Capture the cell that displays the provided text and extract its [X, Y] central coordinate. 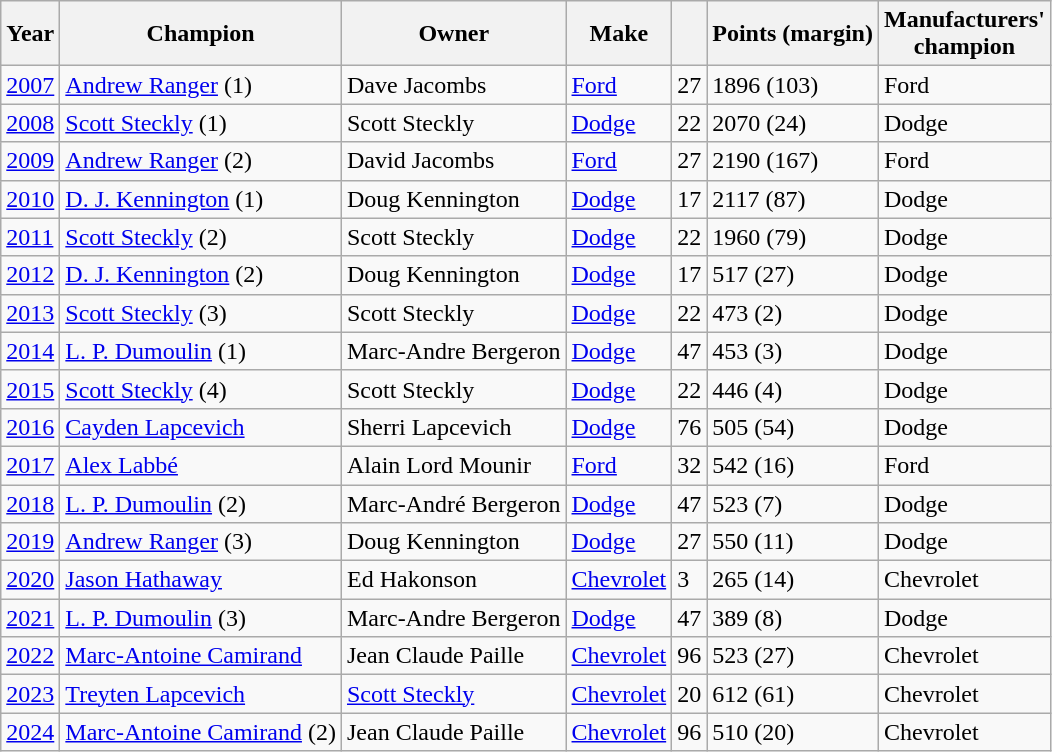
76 [690, 427]
Alex Labbé [201, 465]
Scott Steckly (4) [201, 389]
20 [690, 694]
Andrew Ranger (3) [201, 542]
2014 [30, 351]
510 (20) [793, 732]
453 (3) [793, 351]
Owner [454, 34]
2117 (87) [793, 199]
265 (14) [793, 580]
32 [690, 465]
D. J. Kennington (2) [201, 275]
1960 (79) [793, 237]
542 (16) [793, 465]
550 (11) [793, 542]
Marc-Antoine Camirand [201, 656]
Ed Hakonson [454, 580]
2010 [30, 199]
Scott Steckly (2) [201, 237]
473 (2) [793, 313]
2016 [30, 427]
L. P. Dumoulin (2) [201, 503]
Andrew Ranger (2) [201, 161]
Points (margin) [793, 34]
2013 [30, 313]
612 (61) [793, 694]
2009 [30, 161]
523 (27) [793, 656]
2017 [30, 465]
2012 [30, 275]
2024 [30, 732]
505 (54) [793, 427]
David Jacombs [454, 161]
2190 (167) [793, 161]
2015 [30, 389]
523 (7) [793, 503]
Dave Jacombs [454, 85]
Treyten Lapcevich [201, 694]
3 [690, 580]
Year [30, 34]
2020 [30, 580]
Make [619, 34]
Alain Lord Mounir [454, 465]
2023 [30, 694]
Marc-André Bergeron [454, 503]
389 (8) [793, 618]
2018 [30, 503]
Cayden Lapcevich [201, 427]
Jason Hathaway [201, 580]
L. P. Dumoulin (3) [201, 618]
Andrew Ranger (1) [201, 85]
Scott Steckly (1) [201, 123]
Manufacturers'champion [964, 34]
D. J. Kennington (1) [201, 199]
2007 [30, 85]
2019 [30, 542]
517 (27) [793, 275]
L. P. Dumoulin (1) [201, 351]
446 (4) [793, 389]
Sherri Lapcevich [454, 427]
Champion [201, 34]
2011 [30, 237]
1896 (103) [793, 85]
Marc-Antoine Camirand (2) [201, 732]
2070 (24) [793, 123]
2008 [30, 123]
2022 [30, 656]
2021 [30, 618]
Scott Steckly (3) [201, 313]
